Find where the given text appears and provide that cell's center as (x, y) coordinate. 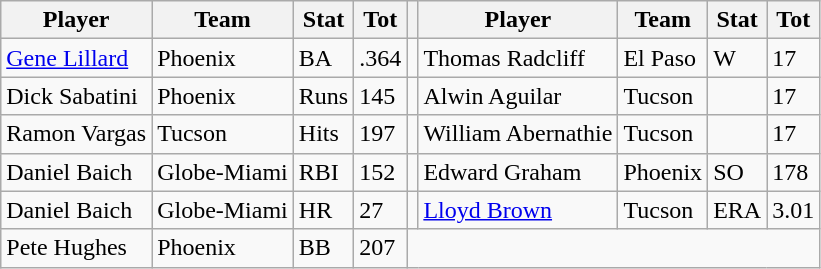
178 (794, 172)
William Abernathie (518, 134)
Hits (323, 134)
El Paso (663, 58)
Thomas Radcliff (518, 58)
Dick Sabatini (76, 96)
BA (323, 58)
ERA (738, 210)
Ramon Vargas (76, 134)
152 (380, 172)
Edward Graham (518, 172)
197 (380, 134)
RBI (323, 172)
Runs (323, 96)
207 (380, 248)
W (738, 58)
Gene Lillard (76, 58)
Lloyd Brown (518, 210)
BB (323, 248)
SO (738, 172)
.364 (380, 58)
Alwin Aguilar (518, 96)
145 (380, 96)
27 (380, 210)
HR (323, 210)
Pete Hughes (76, 248)
3.01 (794, 210)
